Determine the [X, Y] coordinate at the center of the cell enclosing the given text.  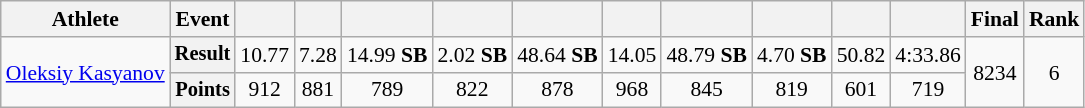
Points [203, 90]
4:33.86 [928, 55]
4.70 SB [792, 55]
Event [203, 19]
719 [928, 90]
48.64 SB [558, 55]
789 [388, 90]
6 [1054, 72]
Athlete [86, 19]
Oleksiy Kasyanov [86, 72]
845 [706, 90]
912 [264, 90]
50.82 [862, 55]
968 [632, 90]
Final [995, 19]
8234 [995, 72]
2.02 SB [472, 55]
601 [862, 90]
881 [318, 90]
14.05 [632, 55]
822 [472, 90]
14.99 SB [388, 55]
819 [792, 90]
10.77 [264, 55]
48.79 SB [706, 55]
Result [203, 55]
878 [558, 90]
7.28 [318, 55]
Rank [1054, 19]
